Search for the cell housing the specified text and yield its [x, y] center coordinate. 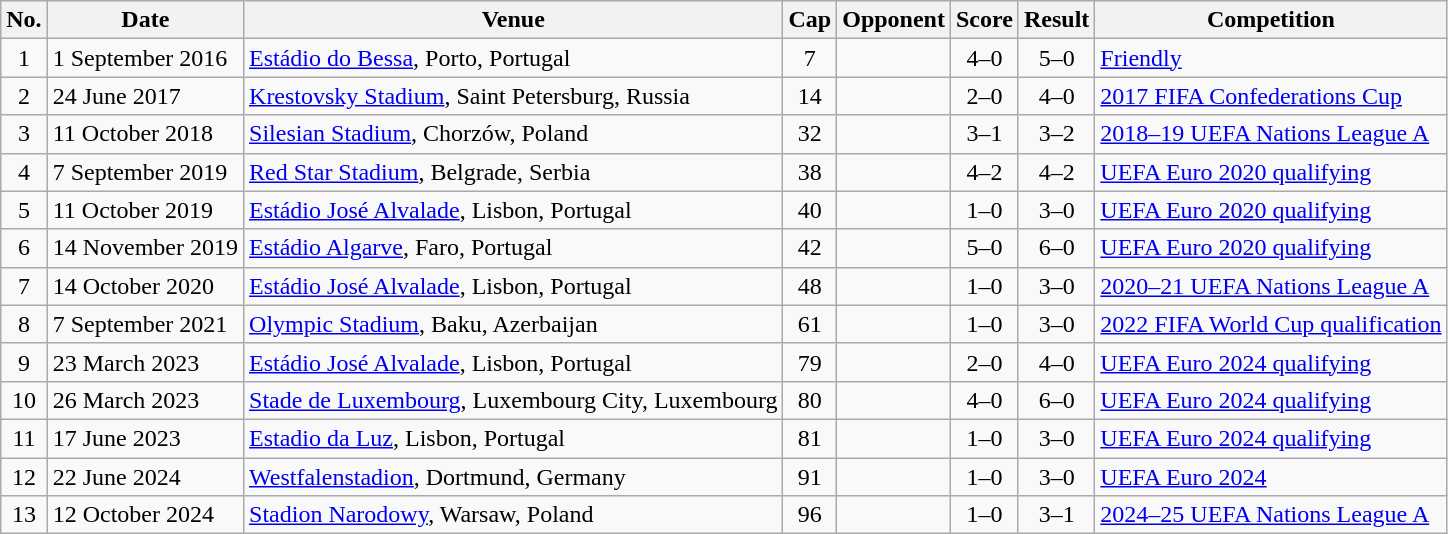
3 [24, 134]
14 [810, 96]
1 September 2016 [145, 58]
11 October 2019 [145, 210]
32 [810, 134]
8 [24, 324]
Cap [810, 20]
No. [24, 20]
91 [810, 477]
13 [24, 515]
Result [1056, 20]
79 [810, 362]
17 June 2023 [145, 438]
2018–19 UEFA Nations League A [1271, 134]
12 October 2024 [145, 515]
Westfalenstadion, Dortmund, Germany [514, 477]
2017 FIFA Confederations Cup [1271, 96]
4 [24, 172]
10 [24, 400]
Venue [514, 20]
11 October 2018 [145, 134]
UEFA Euro 2024 [1271, 477]
26 March 2023 [145, 400]
7 September 2019 [145, 172]
12 [24, 477]
Date [145, 20]
14 October 2020 [145, 286]
Silesian Stadium, Chorzów, Poland [514, 134]
Friendly [1271, 58]
Stadion Narodowy, Warsaw, Poland [514, 515]
23 March 2023 [145, 362]
Estádio Algarve, Faro, Portugal [514, 248]
2022 FIFA World Cup qualification [1271, 324]
38 [810, 172]
Estadio da Luz, Lisbon, Portugal [514, 438]
6 [24, 248]
Olympic Stadium, Baku, Azerbaijan [514, 324]
24 June 2017 [145, 96]
7 September 2021 [145, 324]
14 November 2019 [145, 248]
5 [24, 210]
40 [810, 210]
2 [24, 96]
42 [810, 248]
Competition [1271, 20]
Opponent [894, 20]
Score [984, 20]
2024–25 UEFA Nations League A [1271, 515]
48 [810, 286]
80 [810, 400]
2020–21 UEFA Nations League A [1271, 286]
3–2 [1056, 134]
11 [24, 438]
1 [24, 58]
Estádio do Bessa, Porto, Portugal [514, 58]
Stade de Luxembourg, Luxembourg City, Luxembourg [514, 400]
Krestovsky Stadium, Saint Petersburg, Russia [514, 96]
Red Star Stadium, Belgrade, Serbia [514, 172]
61 [810, 324]
22 June 2024 [145, 477]
96 [810, 515]
81 [810, 438]
9 [24, 362]
